Return the (x, y) coordinate for the center point of the cell that contains the specified text.  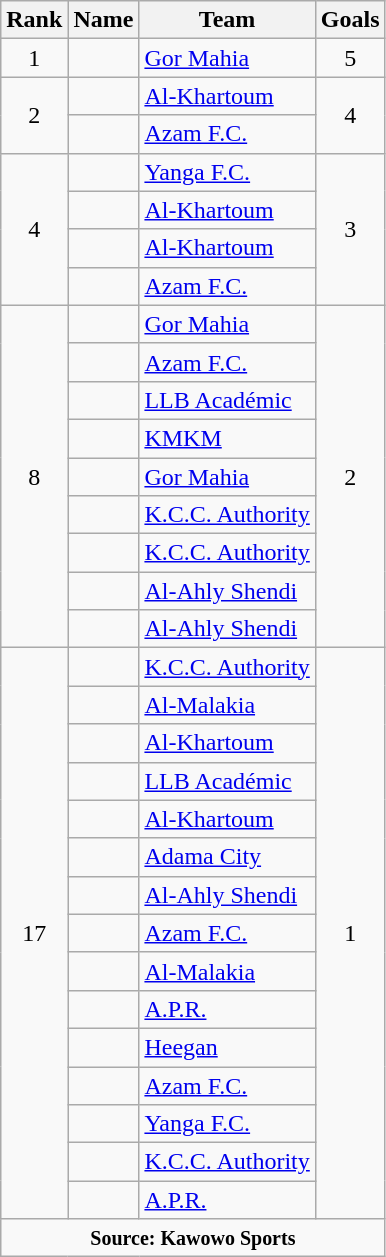
KMKM (227, 438)
Goals (350, 20)
Rank (34, 20)
Adama City (227, 857)
8 (34, 476)
Source: Kawowo Sports (193, 1238)
17 (34, 934)
5 (350, 58)
Heegan (227, 1047)
3 (350, 229)
Name (104, 20)
Team (227, 20)
